Pinpoint the cell where the given text exists, returning its [X, Y] midpoint coordinate. 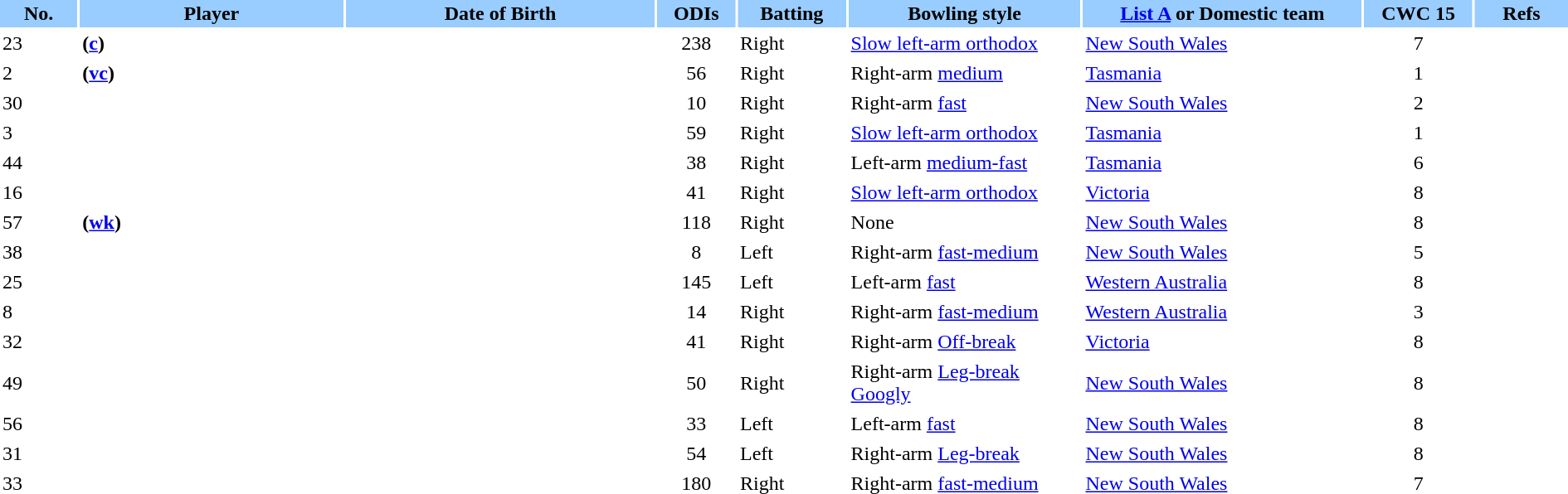
CWC 15 [1419, 13]
10 [697, 103]
7 [1419, 43]
14 [697, 312]
32 [38, 341]
23 [38, 43]
(vc) [211, 73]
No. [38, 13]
118 [697, 222]
5 [1419, 252]
Right-arm fast [965, 103]
Batting [791, 13]
145 [697, 282]
Date of Birth [499, 13]
Bowling style [965, 13]
16 [38, 192]
31 [38, 454]
None [965, 222]
57 [38, 222]
Right-arm medium [965, 73]
List A or Domestic team [1222, 13]
238 [697, 43]
54 [697, 454]
Left-arm medium-fast [965, 162]
(wk) [211, 222]
Right-arm Leg-break [965, 454]
Refs [1522, 13]
50 [697, 383]
ODIs [697, 13]
30 [38, 103]
Right-arm Off-break [965, 341]
25 [38, 282]
33 [697, 424]
44 [38, 162]
6 [1419, 162]
Right-arm Leg-break Googly [965, 383]
59 [697, 133]
(c) [211, 43]
49 [38, 383]
Player [211, 13]
